Pinpoint the cell where the given text exists, returning its [x, y] midpoint coordinate. 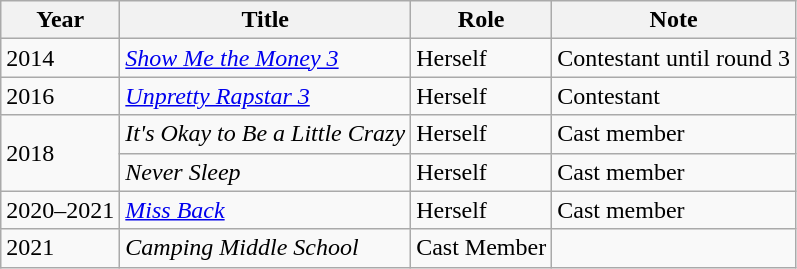
Note [674, 20]
Title [266, 20]
It's Okay to Be a Little Crazy [266, 134]
Never Sleep [266, 172]
2021 [60, 248]
2018 [60, 153]
Role [482, 20]
Year [60, 20]
Contestant until round 3 [674, 58]
2014 [60, 58]
Contestant [674, 96]
2016 [60, 96]
2020–2021 [60, 210]
Camping Middle School [266, 248]
Unpretty Rapstar 3 [266, 96]
Cast Member [482, 248]
Miss Back [266, 210]
Show Me the Money 3 [266, 58]
